Pinpoint the cell where the given text exists, returning its [x, y] midpoint coordinate. 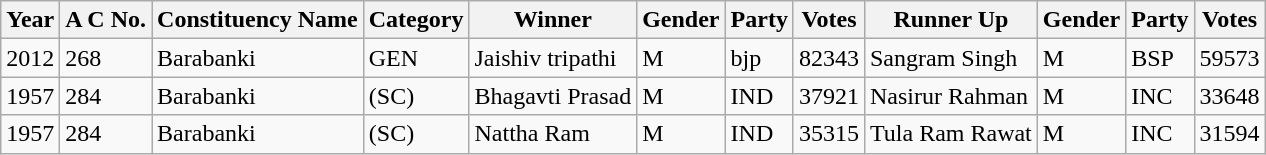
Nasirur Rahman [950, 96]
268 [106, 58]
Sangram Singh [950, 58]
Constituency Name [258, 20]
GEN [416, 58]
2012 [30, 58]
37921 [828, 96]
A C No. [106, 20]
Year [30, 20]
Runner Up [950, 20]
33648 [1230, 96]
35315 [828, 134]
Jaishiv tripathi [553, 58]
31594 [1230, 134]
Nattha Ram [553, 134]
Winner [553, 20]
82343 [828, 58]
Category [416, 20]
59573 [1230, 58]
bjp [759, 58]
Bhagavti Prasad [553, 96]
Tula Ram Rawat [950, 134]
BSP [1160, 58]
